Capture the cell that displays the provided text and extract its (x, y) central coordinate. 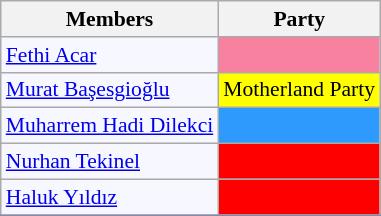
Party (299, 19)
Fethi Acar (110, 55)
Nurhan Tekinel (110, 162)
Haluk Yıldız (110, 197)
Members (110, 19)
Murat Başesgioğlu (110, 90)
Muharrem Hadi Dilekci (110, 126)
Motherland Party (299, 90)
